For the text-containing cell, return its midpoint in (x, y) coordinate format. 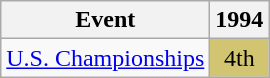
U.S. Championships (106, 58)
4th (240, 58)
Event (106, 20)
1994 (240, 20)
